Find where the given text appears and provide that cell's center as (X, Y) coordinate. 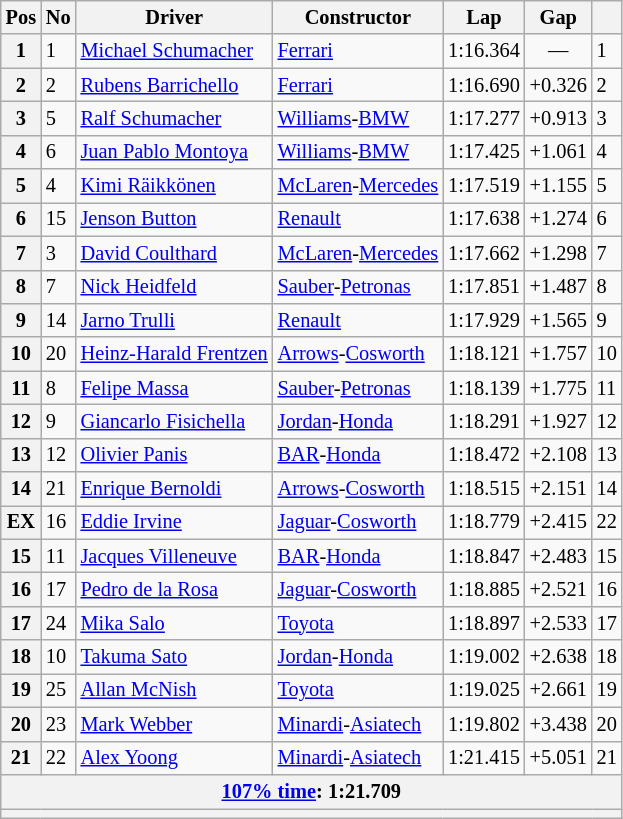
+3.438 (558, 724)
Jarno Trulli (174, 320)
23 (58, 724)
+5.051 (558, 758)
1:18.885 (484, 589)
1:18.472 (484, 455)
1:18.139 (484, 388)
Michael Schumacher (174, 51)
+1.927 (558, 421)
Alex Yoong (174, 758)
+0.913 (558, 118)
Felipe Massa (174, 388)
— (558, 51)
+2.415 (558, 522)
Giancarlo Fisichella (174, 421)
Mika Salo (174, 623)
1:17.929 (484, 320)
+2.521 (558, 589)
+2.151 (558, 489)
No (58, 17)
1:18.847 (484, 556)
Rubens Barrichello (174, 85)
Jenson Button (174, 219)
+2.108 (558, 455)
1:19.002 (484, 657)
1:17.277 (484, 118)
+2.533 (558, 623)
+1.487 (558, 287)
+1.155 (558, 186)
Lap (484, 17)
Constructor (358, 17)
1:18.291 (484, 421)
1:18.897 (484, 623)
Eddie Irvine (174, 522)
Ralf Schumacher (174, 118)
+2.661 (558, 690)
Takuma Sato (174, 657)
Olivier Panis (174, 455)
+1.757 (558, 354)
+2.638 (558, 657)
Heinz-Harald Frentzen (174, 354)
+1.298 (558, 253)
+1.565 (558, 320)
1:21.415 (484, 758)
1:17.662 (484, 253)
1:17.638 (484, 219)
Nick Heidfeld (174, 287)
+1.274 (558, 219)
1:17.519 (484, 186)
Jacques Villeneuve (174, 556)
+1.775 (558, 388)
1:16.690 (484, 85)
EX (21, 522)
24 (58, 623)
Enrique Bernoldi (174, 489)
Gap (558, 17)
107% time: 1:21.709 (312, 791)
Allan McNish (174, 690)
1:19.802 (484, 724)
1:18.121 (484, 354)
25 (58, 690)
1:16.364 (484, 51)
1:18.779 (484, 522)
Driver (174, 17)
1:18.515 (484, 489)
Pos (21, 17)
1:17.851 (484, 287)
1:17.425 (484, 152)
Mark Webber (174, 724)
Pedro de la Rosa (174, 589)
+1.061 (558, 152)
+0.326 (558, 85)
1:19.025 (484, 690)
+2.483 (558, 556)
David Coulthard (174, 253)
Kimi Räikkönen (174, 186)
Juan Pablo Montoya (174, 152)
